Search for the cell housing the specified text and yield its [X, Y] center coordinate. 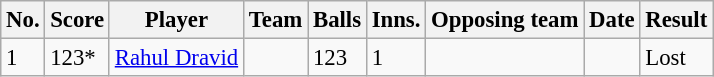
Team [275, 20]
Balls [338, 20]
Score [78, 20]
Opposing team [505, 20]
Result [676, 20]
Player [176, 20]
Date [612, 20]
123* [78, 58]
Rahul Dravid [176, 58]
Inns. [396, 20]
No. [23, 20]
Lost [676, 58]
123 [338, 58]
